From the cell containing the given text, extract its center point as (x, y) coordinate. 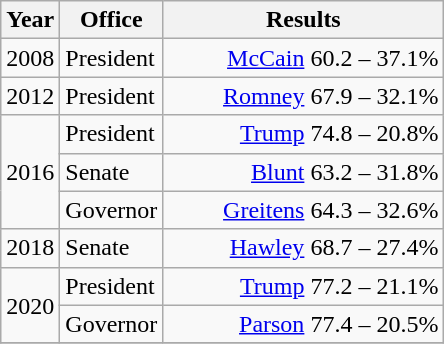
Results (304, 20)
2008 (30, 58)
Trump 77.2 – 21.1% (304, 286)
2016 (30, 172)
2012 (30, 96)
Romney 67.9 – 32.1% (304, 96)
Year (30, 20)
Parson 77.4 – 20.5% (304, 324)
McCain 60.2 – 37.1% (304, 58)
Hawley 68.7 – 27.4% (304, 248)
Blunt 63.2 – 31.8% (304, 172)
Greitens 64.3 – 32.6% (304, 210)
2018 (30, 248)
Office (112, 20)
2020 (30, 305)
Trump 74.8 – 20.8% (304, 134)
